Provide the (x, y) coordinate of the cell's center where the given text is located.  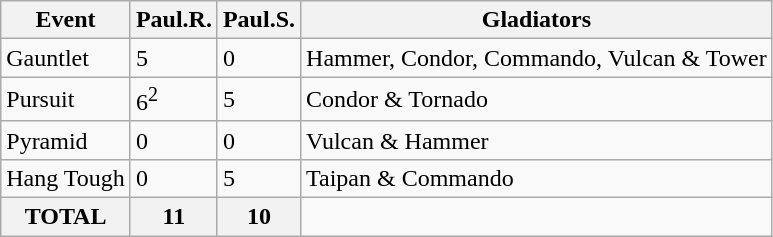
Taipan & Commando (537, 178)
Pursuit (66, 100)
Pyramid (66, 140)
Gauntlet (66, 58)
TOTAL (66, 217)
Paul.R. (174, 20)
Vulcan & Hammer (537, 140)
11 (174, 217)
10 (258, 217)
Condor & Tornado (537, 100)
Hang Tough (66, 178)
Event (66, 20)
62 (174, 100)
Gladiators (537, 20)
Paul.S. (258, 20)
Hammer, Condor, Commando, Vulcan & Tower (537, 58)
